Capture the cell that displays the provided text and extract its [X, Y] central coordinate. 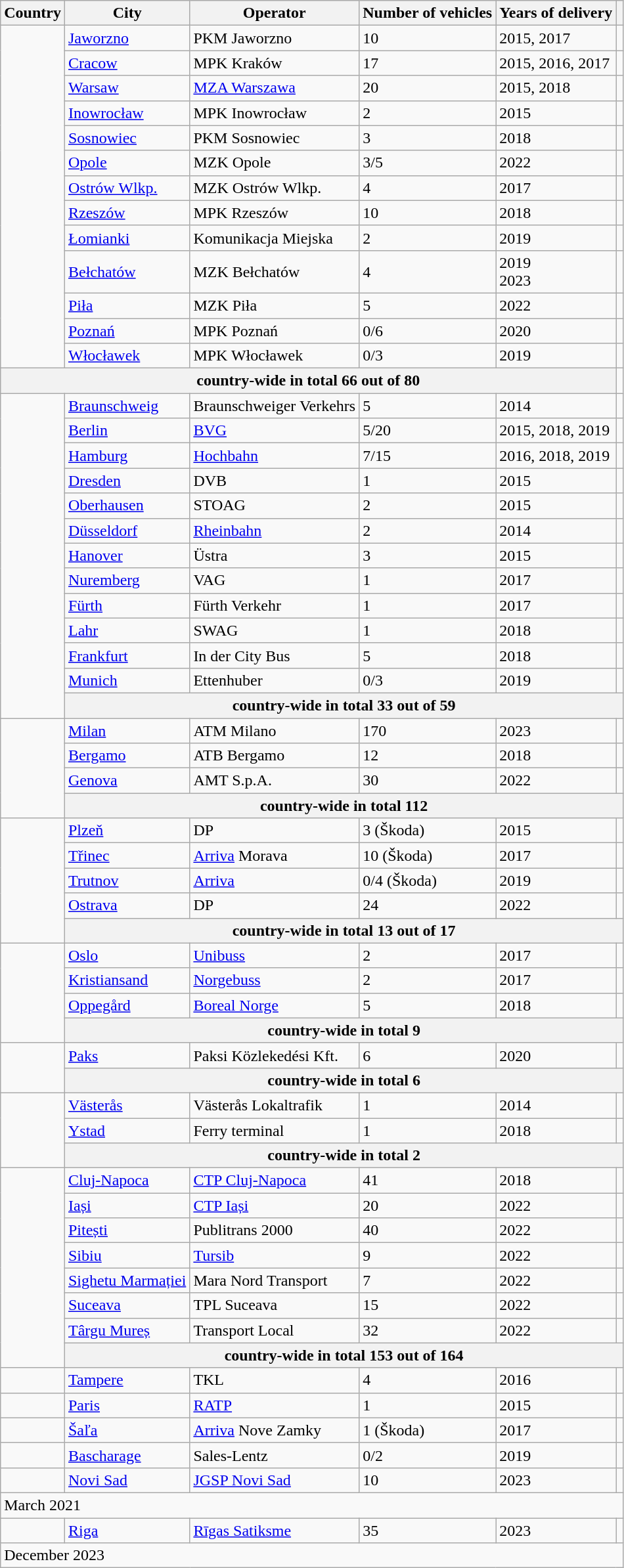
CTP Cluj-Napoca [275, 1181]
Braunschweiger Verkehrs [275, 406]
PKM Jaworzno [275, 38]
Inowrocław [127, 113]
MPK Włocławek [275, 356]
0/4 (Škoda) [428, 881]
15 [428, 1305]
Cracow [127, 63]
Düsseldorf [127, 531]
Sosnowiec [127, 138]
Komunikacja Miejska [275, 238]
2015, 2017 [556, 38]
Frankfurt [127, 655]
30 [428, 781]
MPK Rzeszów [275, 213]
5/20 [428, 431]
Suceava [127, 1305]
41 [428, 1181]
Sales-Lentz [275, 1455]
Pitești [127, 1230]
ATM Milano [275, 731]
Berlin [127, 431]
1 (Škoda) [428, 1430]
2016 [556, 1380]
country-wide in total 153 out of 164 [344, 1355]
Sighetu Marmației [127, 1280]
Bełchatów [127, 272]
Opole [127, 163]
Třinec [127, 856]
March 2021 [312, 1505]
Jaworzno [127, 38]
Šaľa [127, 1430]
0/6 [428, 330]
Warsaw [127, 88]
Operator [275, 13]
STOAG [275, 506]
Oberhausen [127, 506]
Milan [127, 731]
Bascharage [127, 1455]
Ystad [127, 1130]
Hanover [127, 555]
MZK Bełchatów [275, 272]
AMT S.p.A. [275, 781]
MPK Poznań [275, 330]
MZK Opole [275, 163]
December 2023 [312, 1556]
Hamburg [127, 456]
MZK Piła [275, 305]
9 [428, 1255]
Boreal Norge [275, 1005]
0/2 [428, 1455]
In der City Bus [275, 655]
Cluj-Napoca [127, 1181]
Paksi Közlekedési Kft. [275, 1055]
Genova [127, 781]
Rīgas Satiksme [275, 1531]
Iași [127, 1206]
Unibuss [275, 955]
Norgebuss [275, 980]
7/15 [428, 456]
Arriva [275, 881]
PKM Sosnowiec [275, 138]
6 [428, 1055]
Dresden [127, 481]
Oppegård [127, 1005]
country-wide in total 66 out of 80 [309, 381]
country-wide in total 33 out of 59 [344, 705]
Bergamo [127, 756]
TKL [275, 1380]
CTP Iași [275, 1206]
MZA Warszawa [275, 88]
Włocławek [127, 356]
35 [428, 1531]
Łomianki [127, 238]
Country [33, 13]
2016, 2018, 2019 [556, 456]
Years of delivery [556, 13]
Ostrów Wlkp. [127, 188]
20192023 [556, 272]
Mara Nord Transport [275, 1280]
country-wide in total 9 [344, 1030]
Paris [127, 1405]
Ferry terminal [275, 1130]
MZK Ostrów Wlkp. [275, 188]
country-wide in total 2 [344, 1156]
3 (Škoda) [428, 831]
country-wide in total 13 out of 17 [344, 930]
Riga [127, 1531]
MPK Kraków [275, 63]
Munich [127, 680]
DVB [275, 481]
VAG [275, 580]
2015, 2018, 2019 [556, 431]
City [127, 13]
TPL Suceava [275, 1305]
MPK Inowrocław [275, 113]
Västerås [127, 1105]
RATP [275, 1405]
7 [428, 1280]
3/5 [428, 163]
Piła [127, 305]
Oslo [127, 955]
Rzeszów [127, 213]
Number of vehicles [428, 13]
32 [428, 1330]
country-wide in total 112 [344, 806]
SWAG [275, 630]
Arriva Nove Zamky [275, 1430]
JGSP Novi Sad [275, 1480]
Tursib [275, 1255]
Fürth Verkehr [275, 605]
Paks [127, 1055]
2015, 2018 [556, 88]
24 [428, 905]
17 [428, 63]
Västerås Lokaltrafik [275, 1105]
Poznań [127, 330]
Üstra [275, 555]
Tampere [127, 1380]
Ostrava [127, 905]
12 [428, 756]
10 (Škoda) [428, 856]
Lahr [127, 630]
country-wide in total 6 [344, 1080]
Rheinbahn [275, 531]
Publitrans 2000 [275, 1230]
Fürth [127, 605]
Târgu Mureș [127, 1330]
Arriva Morava [275, 856]
Hochbahn [275, 456]
40 [428, 1230]
BVG [275, 431]
2015, 2016, 2017 [556, 63]
Ettenhuber [275, 680]
ATB Bergamo [275, 756]
Novi Sad [127, 1480]
Plzeň [127, 831]
Nuremberg [127, 580]
Kristiansand [127, 980]
Braunschweig [127, 406]
Trutnov [127, 881]
170 [428, 731]
Transport Local [275, 1330]
Sibiu [127, 1255]
